Extract the (X, Y) coordinate from the center of the cell holding the provided text.  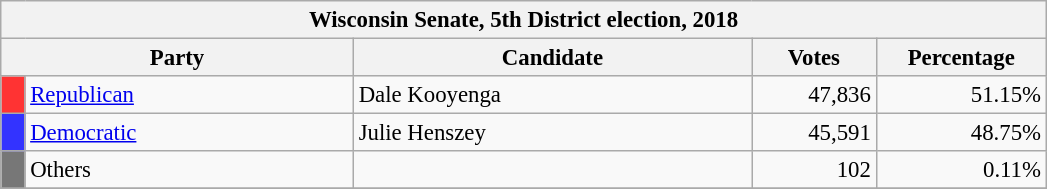
48.75% (961, 133)
102 (814, 170)
Republican (189, 95)
51.15% (961, 95)
Others (189, 170)
45,591 (814, 133)
Candidate (552, 58)
Percentage (961, 58)
Party (178, 58)
0.11% (961, 170)
47,836 (814, 95)
Julie Henszey (552, 133)
Wisconsin Senate, 5th District election, 2018 (524, 20)
Democratic (189, 133)
Votes (814, 58)
Dale Kooyenga (552, 95)
